From the cell containing the given text, extract its center point as [x, y] coordinate. 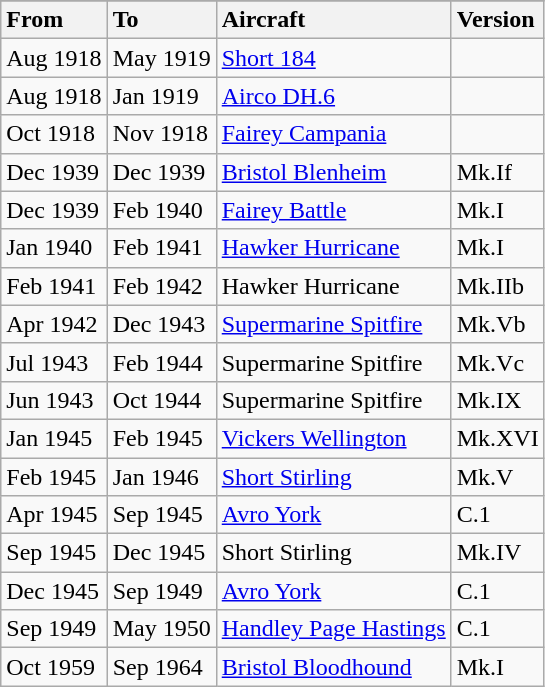
Oct 1944 [162, 400]
Fairey Battle [334, 210]
Jan 1940 [54, 248]
Jul 1943 [54, 362]
Jan 1919 [162, 96]
Mk.IV [498, 553]
Jan 1945 [54, 438]
Jan 1946 [162, 477]
Mk.V [498, 477]
Apr 1942 [54, 324]
Version [498, 20]
From [54, 20]
Fairey Campania [334, 134]
May 1950 [162, 629]
Nov 1918 [162, 134]
Mk.Vc [498, 362]
Mk.XVI [498, 438]
Oct 1918 [54, 134]
Mk.If [498, 172]
Oct 1959 [54, 667]
Mk.Vb [498, 324]
Airco DH.6 [334, 96]
Feb 1944 [162, 362]
Short 184 [334, 58]
Apr 1945 [54, 515]
Dec 1943 [162, 324]
Feb 1942 [162, 286]
To [162, 20]
Mk.IX [498, 400]
Feb 1940 [162, 210]
Aircraft [334, 20]
Mk.IIb [498, 286]
Vickers Wellington [334, 438]
Bristol Blenheim [334, 172]
May 1919 [162, 58]
Handley Page Hastings [334, 629]
Bristol Bloodhound [334, 667]
Jun 1943 [54, 400]
Sep 1964 [162, 667]
